Determine the [X, Y] coordinate at the center of the cell enclosing the given text.  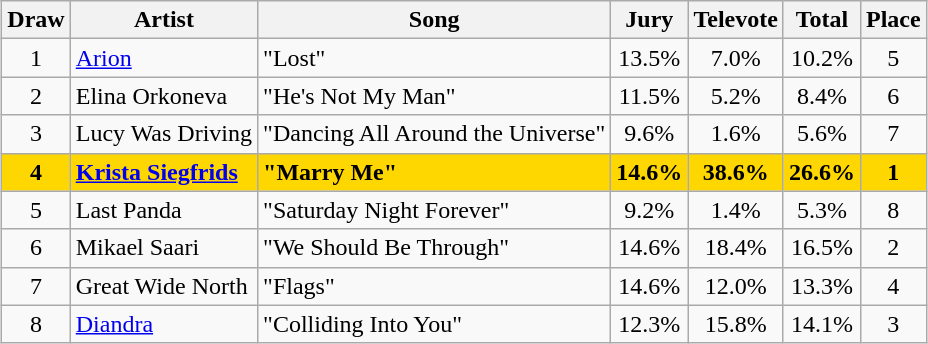
Lucy Was Driving [164, 134]
13.3% [822, 286]
"Dancing All Around the Universe" [434, 134]
"He's Not My Man" [434, 96]
"We Should Be Through" [434, 248]
18.4% [736, 248]
"Lost" [434, 58]
14.1% [822, 324]
Song [434, 20]
Mikael Saari [164, 248]
11.5% [650, 96]
12.3% [650, 324]
Krista Siegfrids [164, 172]
15.8% [736, 324]
"Colliding Into You" [434, 324]
7.0% [736, 58]
"Saturday Night Forever" [434, 210]
16.5% [822, 248]
8.4% [822, 96]
9.6% [650, 134]
Last Panda [164, 210]
Great Wide North [164, 286]
"Marry Me" [434, 172]
12.0% [736, 286]
5.3% [822, 210]
Arion [164, 58]
38.6% [736, 172]
9.2% [650, 210]
13.5% [650, 58]
Place [893, 20]
10.2% [822, 58]
5.6% [822, 134]
5.2% [736, 96]
Diandra [164, 324]
Artist [164, 20]
1.4% [736, 210]
Televote [736, 20]
Draw [36, 20]
Total [822, 20]
1.6% [736, 134]
Elina Orkoneva [164, 96]
"Flags" [434, 286]
26.6% [822, 172]
Jury [650, 20]
